From the cell containing the given text, extract its center point as [x, y] coordinate. 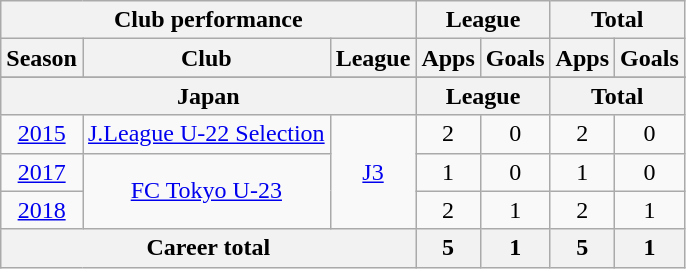
J.League U-22 Selection [206, 134]
2015 [42, 134]
FC Tokyo U-23 [206, 191]
Career total [208, 248]
J3 [373, 172]
Japan [208, 96]
2017 [42, 172]
Club [206, 58]
2018 [42, 210]
Club performance [208, 20]
Season [42, 58]
